Identify which cell holds the provided text, then report its [x, y] central coordinate. 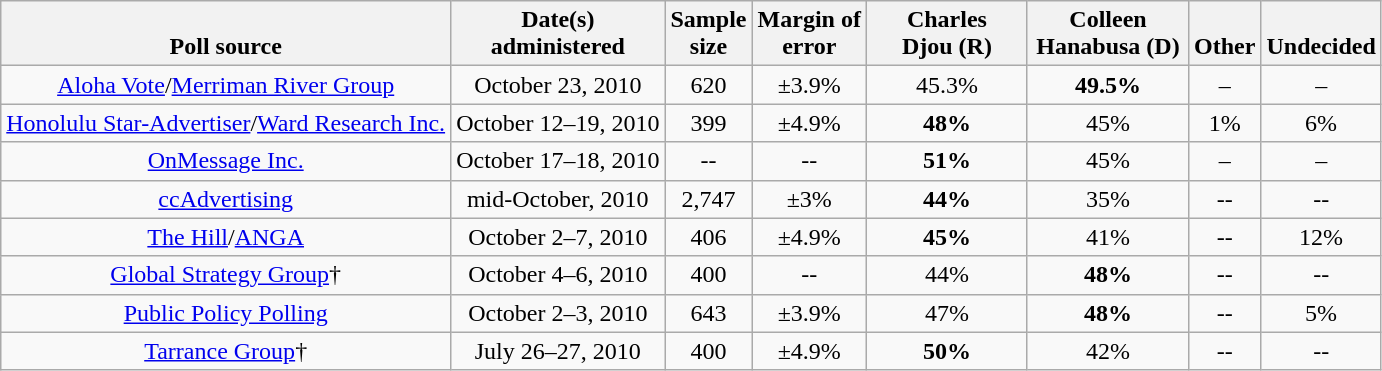
5% [1321, 313]
45.3% [946, 85]
July 26–27, 2010 [558, 351]
Public Policy Polling [226, 313]
643 [708, 313]
The Hill/ANGA [226, 237]
399 [708, 123]
620 [708, 85]
12% [1321, 237]
Aloha Vote/Merriman River Group [226, 85]
Date(s) administered [558, 34]
Poll source [226, 34]
ColleenHanabusa (D) [1108, 34]
October 23, 2010 [558, 85]
1% [1225, 123]
Global Strategy Group† [226, 275]
35% [1108, 199]
October 2–3, 2010 [558, 313]
mid-October, 2010 [558, 199]
47% [946, 313]
October 4–6, 2010 [558, 275]
2,747 [708, 199]
Samplesize [708, 34]
October 2–7, 2010 [558, 237]
50% [946, 351]
±3% [809, 199]
49.5% [1108, 85]
ccAdvertising [226, 199]
Undecided [1321, 34]
42% [1108, 351]
Tarrance Group† [226, 351]
CharlesDjou (R) [946, 34]
October 12–19, 2010 [558, 123]
Margin oferror [809, 34]
6% [1321, 123]
Other [1225, 34]
406 [708, 237]
51% [946, 161]
OnMessage Inc. [226, 161]
41% [1108, 237]
Honolulu Star-Advertiser/Ward Research Inc. [226, 123]
October 17–18, 2010 [558, 161]
